Determine the [x, y] coordinate at the center of the cell enclosing the given text.  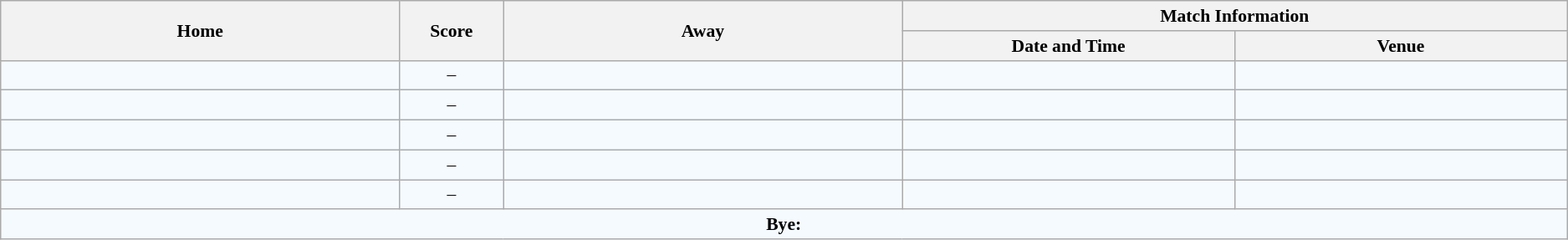
Bye: [784, 225]
Score [452, 30]
Date and Time [1069, 46]
Match Information [1234, 16]
Away [702, 30]
Venue [1400, 46]
Home [201, 30]
